Extract the [x, y] coordinate from the center of the cell holding the provided text.  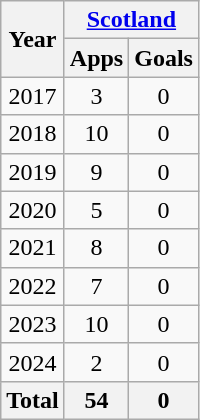
54 [96, 400]
Year [33, 39]
2017 [33, 96]
2019 [33, 172]
2 [96, 362]
7 [96, 286]
Scotland [131, 20]
Goals [164, 58]
5 [96, 210]
2022 [33, 286]
3 [96, 96]
Apps [96, 58]
2021 [33, 248]
8 [96, 248]
Total [33, 400]
2018 [33, 134]
2023 [33, 324]
2020 [33, 210]
2024 [33, 362]
9 [96, 172]
